Output the (X, Y) coordinate of the center of the cell containing the given text.  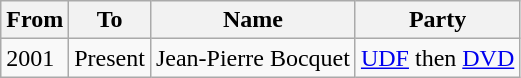
Name (252, 20)
UDF then DVD (437, 58)
Jean-Pierre Bocquet (252, 58)
2001 (35, 58)
Present (110, 58)
Party (437, 20)
From (35, 20)
To (110, 20)
